Locate the cell with the specified text and output its (x, y) center coordinate. 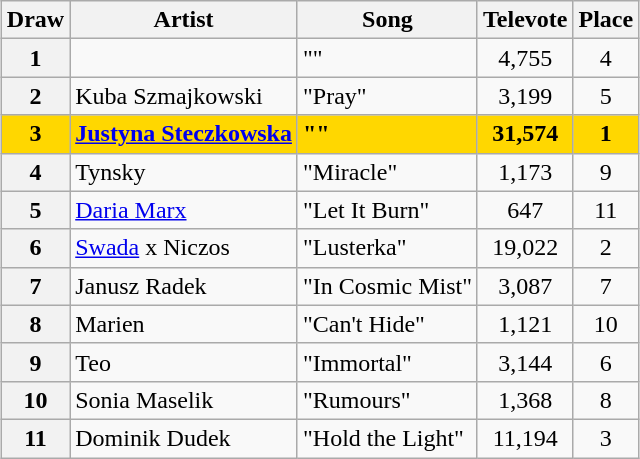
Tynsky (184, 172)
"Pray" (387, 96)
Place (606, 20)
"Let It Burn" (387, 210)
Justyna Steczkowska (184, 134)
"Lusterka" (387, 248)
"Miracle" (387, 172)
Sonia Maselik (184, 400)
Daria Marx (184, 210)
Janusz Radek (184, 286)
1,121 (524, 324)
Artist (184, 20)
Song (387, 20)
"Rumours" (387, 400)
Televote (524, 20)
"Can't Hide" (387, 324)
"In Cosmic Mist" (387, 286)
31,574 (524, 134)
4,755 (524, 58)
"Immortal" (387, 362)
647 (524, 210)
Kuba Szmajkowski (184, 96)
Swada x Niczos (184, 248)
Marien (184, 324)
11,194 (524, 438)
3,087 (524, 286)
1,368 (524, 400)
Draw (35, 20)
3,144 (524, 362)
19,022 (524, 248)
1,173 (524, 172)
3,199 (524, 96)
Dominik Dudek (184, 438)
Teo (184, 362)
"Hold the Light" (387, 438)
